For the text-containing cell, return its midpoint in [X, Y] coordinate format. 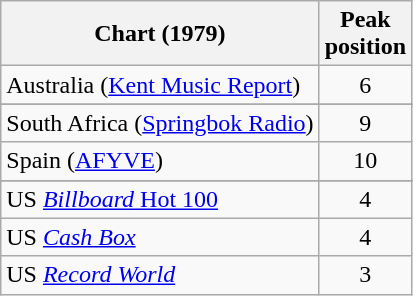
10 [365, 161]
US Cash Box [160, 237]
Australia (Kent Music Report) [160, 85]
Peakposition [365, 34]
9 [365, 123]
6 [365, 85]
Chart (1979) [160, 34]
3 [365, 275]
US Record World [160, 275]
Spain (AFYVE) [160, 161]
South Africa (Springbok Radio) [160, 123]
US Billboard Hot 100 [160, 199]
